Scan for the cell matching the given text and deliver its [X, Y] coordinate at center. 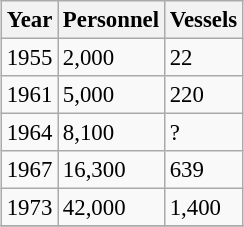
Vessels [203, 20]
42,000 [112, 208]
Year [29, 20]
220 [203, 95]
1,400 [203, 208]
? [203, 133]
1961 [29, 95]
8,100 [112, 133]
16,300 [112, 170]
1973 [29, 208]
22 [203, 57]
Personnel [112, 20]
1967 [29, 170]
5,000 [112, 95]
2,000 [112, 57]
1964 [29, 133]
639 [203, 170]
1955 [29, 57]
